Return (X, Y) of the center of cell containing provided text 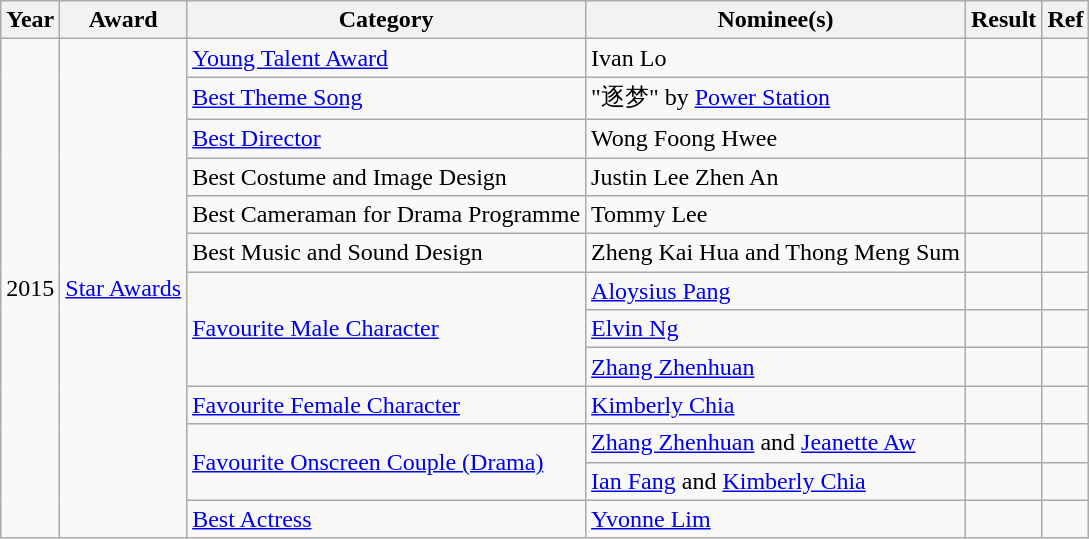
Award (124, 20)
Kimberly Chia (776, 405)
Best Director (386, 138)
Ivan Lo (776, 58)
Best Music and Sound Design (386, 253)
Best Actress (386, 519)
Zhang Zhenhuan and Jeanette Aw (776, 443)
Favourite Onscreen Couple (Drama) (386, 462)
Best Costume and Image Design (386, 177)
Young Talent Award (386, 58)
Favourite Female Character (386, 405)
"逐梦" by Power Station (776, 98)
Best Cameraman for Drama Programme (386, 215)
Year (30, 20)
Tommy Lee (776, 215)
Yvonne Lim (776, 519)
Category (386, 20)
Ian Fang and Kimberly Chia (776, 481)
2015 (30, 288)
Best Theme Song (386, 98)
Wong Foong Hwee (776, 138)
Result (1003, 20)
Star Awards (124, 288)
Ref (1066, 20)
Elvin Ng (776, 329)
Favourite Male Character (386, 329)
Zhang Zhenhuan (776, 367)
Justin Lee Zhen An (776, 177)
Aloysius Pang (776, 291)
Zheng Kai Hua and Thong Meng Sum (776, 253)
Nominee(s) (776, 20)
